For the text-containing cell, return its midpoint in [X, Y] coordinate format. 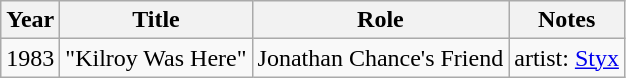
Notes [567, 20]
Title [156, 20]
Year [30, 20]
Jonathan Chance's Friend [380, 58]
Role [380, 20]
artist: Styx [567, 58]
"Kilroy Was Here" [156, 58]
1983 [30, 58]
